Capture the cell that displays the provided text and extract its (x, y) central coordinate. 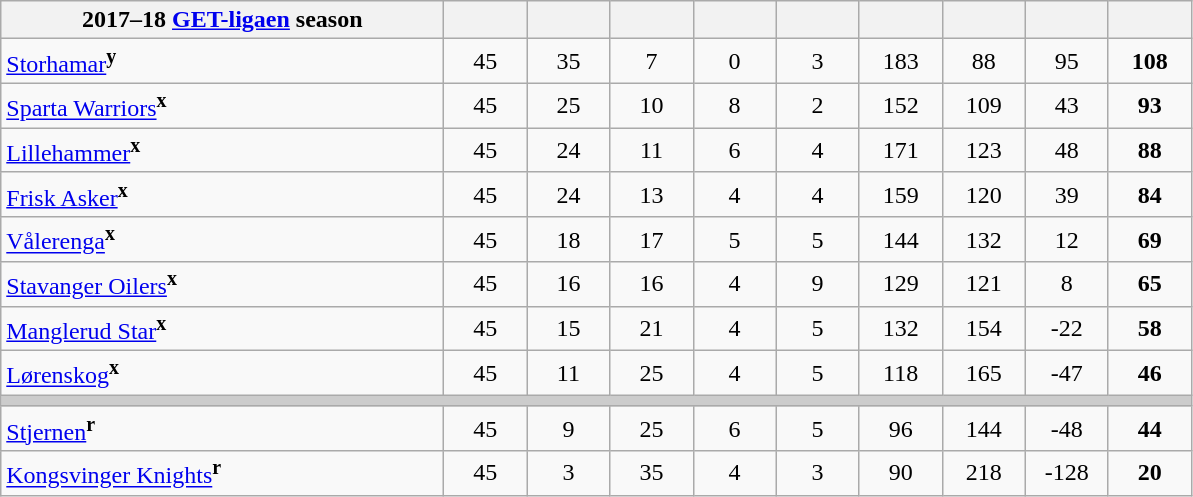
Storhamary (222, 62)
123 (984, 150)
18 (568, 240)
218 (984, 474)
15 (568, 328)
-47 (1066, 374)
96 (900, 428)
69 (1150, 240)
121 (984, 284)
20 (1150, 474)
154 (984, 328)
109 (984, 106)
65 (1150, 284)
10 (652, 106)
Vålerengax (222, 240)
165 (984, 374)
152 (900, 106)
2 (818, 106)
44 (1150, 428)
-128 (1066, 474)
84 (1150, 194)
58 (1150, 328)
17 (652, 240)
46 (1150, 374)
93 (1150, 106)
-22 (1066, 328)
Manglerud Starx (222, 328)
120 (984, 194)
129 (900, 284)
0 (734, 62)
-48 (1066, 428)
Frisk Askerx (222, 194)
43 (1066, 106)
90 (900, 474)
12 (1066, 240)
Stjernenr (222, 428)
2017–18 GET-ligaen season (222, 20)
Kongsvinger Knightsr (222, 474)
48 (1066, 150)
171 (900, 150)
118 (900, 374)
183 (900, 62)
13 (652, 194)
95 (1066, 62)
159 (900, 194)
Lørenskogx (222, 374)
39 (1066, 194)
Stavanger Oilersx (222, 284)
21 (652, 328)
108 (1150, 62)
Lillehammerx (222, 150)
7 (652, 62)
Sparta Warriorsx (222, 106)
